For the text-containing cell, return its midpoint in (x, y) coordinate format. 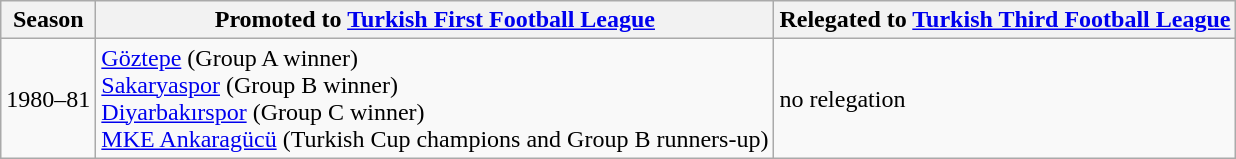
Göztepe (Group A winner)Sakaryaspor (Group B winner)Diyarbakırspor (Group C winner)MKE Ankaragücü (Turkish Cup champions and Group B runners-up) (435, 98)
Season (48, 20)
no relegation (1005, 98)
Relegated to Turkish Third Football League (1005, 20)
1980–81 (48, 98)
Promoted to Turkish First Football League (435, 20)
